Extract the [x, y] coordinate from the center of the cell holding the provided text.  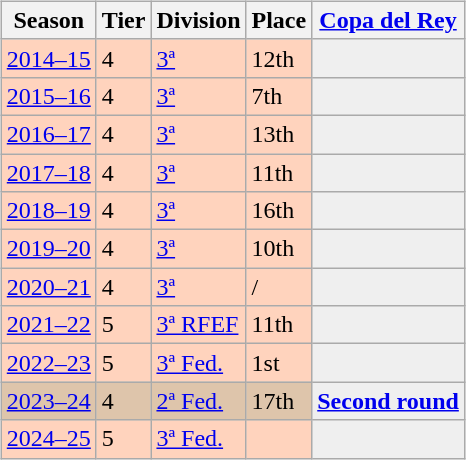
2023–24 [48, 401]
Tier [124, 20]
2018–19 [48, 211]
2014–15 [48, 58]
17th [279, 401]
/ [279, 287]
2024–25 [48, 439]
3ª RFEF [198, 325]
Division [198, 20]
1st [279, 363]
12th [279, 58]
13th [279, 134]
7th [279, 96]
2015–16 [48, 96]
Place [279, 20]
2020–21 [48, 287]
10th [279, 249]
2022–23 [48, 363]
Copa del Rey [388, 20]
2021–22 [48, 325]
2017–18 [48, 173]
Season [48, 20]
Second round [388, 401]
16th [279, 211]
2019–20 [48, 249]
2ª Fed. [198, 401]
2016–17 [48, 134]
